Capture the cell that displays the provided text and extract its (X, Y) central coordinate. 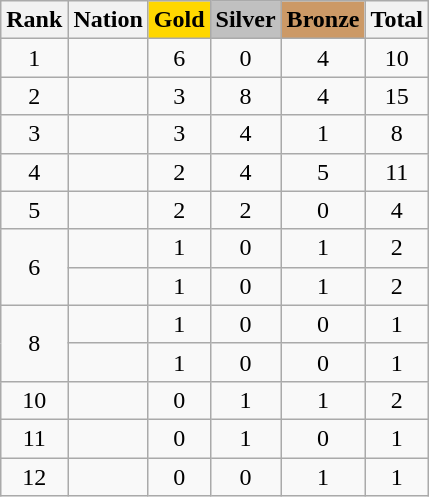
Silver (246, 20)
Rank (34, 20)
12 (34, 477)
Nation (108, 20)
Total (397, 20)
15 (397, 96)
Bronze (323, 20)
Gold (179, 20)
